Return the (X, Y) coordinate for the center point of the cell that contains the specified text.  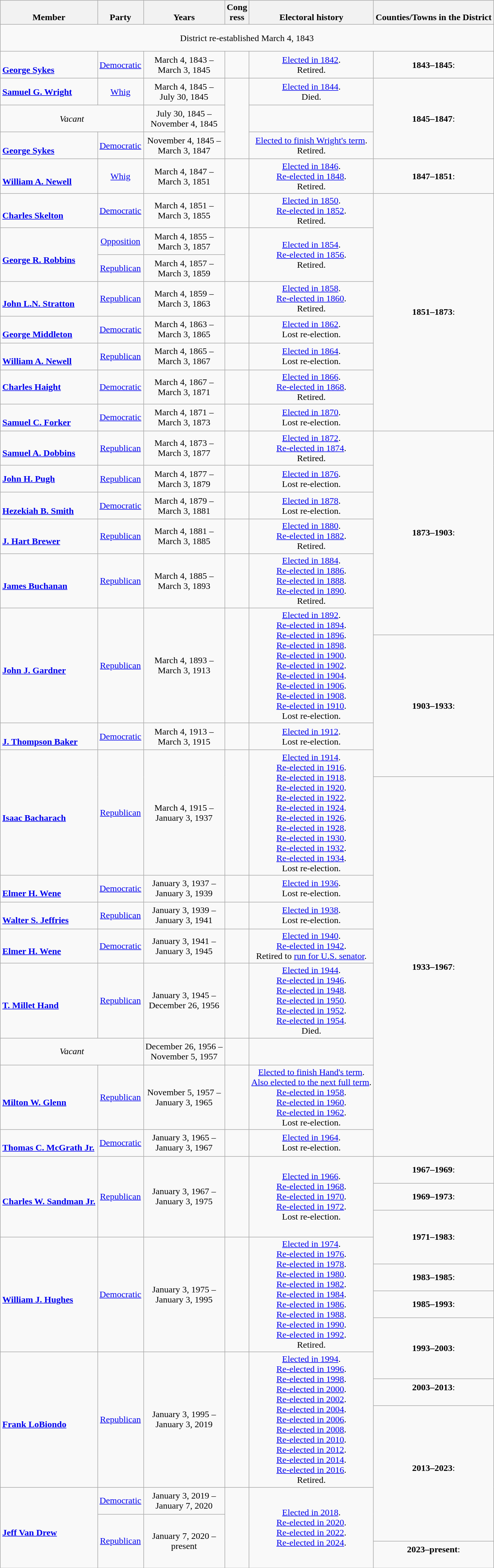
Electoral history (311, 13)
Samuel A. Dobbins (49, 448)
J. Thompson Baker (49, 736)
1967–1969: (434, 1170)
Elected in 1864.Lost re-election. (311, 356)
March 4, 1893 –March 3, 1913 (184, 665)
1847–1851: (434, 176)
January 3, 1939 –January 3, 1941 (184, 915)
Years (184, 13)
John J. Gardner (49, 665)
March 4, 1879 –March 3, 1881 (184, 506)
Elected in 1940.Re-elected in 1942.Retired to run for U.S. senator. (311, 946)
Frank LoBiondo (49, 1420)
Isaac Bacharach (49, 813)
March 4, 1881 –March 3, 1885 (184, 536)
March 4, 1859 –March 3, 1863 (184, 299)
1983–1985: (434, 1277)
Charles Haight (49, 387)
J. Hart Brewer (49, 536)
Elected in 1846.Re-elected in 1848.Retired. (311, 176)
Opposition (120, 241)
1903–1933: (434, 706)
Elected to finish Hand's term.Also elected to the next full term.Re-elected in 1958.Re-elected in 1960.Re-elected in 1962.Lost re-election. (311, 1097)
William J. Hughes (49, 1295)
John L.N. Stratton (49, 299)
Party (120, 13)
Elected in 1936.Lost re-election. (311, 888)
March 4, 1863 –March 3, 1865 (184, 329)
January 3, 1967 –January 3, 1975 (184, 1197)
1845–1847: (434, 119)
Elected to finish Wright's term.Retired. (311, 146)
January 3, 1965 –January 3, 1967 (184, 1143)
Elected in 1964.Lost re-election. (311, 1143)
January 3, 1941 –January 3, 1945 (184, 946)
Charles W. Sandman Jr. (49, 1197)
1985–1993: (434, 1304)
James Buchanan (49, 581)
George Middleton (49, 329)
Elected in 1938.Lost re-election. (311, 915)
March 4, 1845 –July 30, 1845 (184, 92)
1971–1983: (434, 1237)
January 3, 2019 –January 7, 2020 (184, 1501)
Congress (237, 13)
2013–2023: (434, 1474)
July 30, 1845 –November 4, 1845 (184, 119)
Elected in 1854.Re-elected in 1856.Retired. (311, 255)
Elected in 1878.Lost re-election. (311, 506)
March 4, 1851 –March 3, 1855 (184, 211)
March 4, 1865 –March 3, 1867 (184, 356)
January 3, 1945 –December 26, 1956 (184, 1000)
John H. Pugh (49, 479)
Counties/Towns in the District (434, 13)
Elected in 1870.Lost re-election. (311, 417)
Elected in 1912.Lost re-election. (311, 736)
November 4, 1845 –March 3, 1847 (184, 146)
Elected in 1884.Re-elected in 1886.Re-elected in 1888.Re-elected in 1890.Retired. (311, 581)
1993–2003: (434, 1348)
George R. Robbins (49, 255)
Elected in 1842.Retired. (311, 65)
March 4, 1843 –March 3, 1845 (184, 65)
Elected in 1850.Re-elected in 1852.Retired. (311, 211)
Milton W. Glenn (49, 1097)
March 4, 1847 –March 3, 1851 (184, 176)
March 4, 1877 –March 3, 1879 (184, 479)
March 4, 1873 –March 3, 1877 (184, 448)
2023–present: (434, 1555)
T. Millet Hand (49, 1000)
March 4, 1885 –March 3, 1893 (184, 581)
March 4, 1855 –March 3, 1857 (184, 241)
Hezekiah B. Smith (49, 506)
March 4, 1857 –March 3, 1859 (184, 268)
January 3, 1937 –January 3, 1939 (184, 888)
1843–1845: (434, 65)
2003–2013: (434, 1392)
Elected in 1880.Re-elected in 1882.Retired. (311, 536)
Elected in 1858.Re-elected in 1860.Retired. (311, 299)
1933–1967: (434, 966)
Samuel G. Wright (49, 92)
March 4, 1913 –March 3, 1915 (184, 736)
1873–1903: (434, 533)
November 5, 1957 –January 3, 1965 (184, 1097)
January 3, 1995 –January 3, 2019 (184, 1420)
1969–1973: (434, 1197)
Elected in 1866.Re-elected in 1868.Retired. (311, 387)
Elected in 1944.Re-elected in 1946.Re-elected in 1948.Re-elected in 1950.Re-elected in 1952.Re-elected in 1954.Died. (311, 1000)
District re-established March 4, 1843 (247, 38)
Elected in 1876.Lost re-election. (311, 479)
Elected in 1966.Re-elected in 1968.Re-elected in 1970.Re-elected in 1972.Lost re-election. (311, 1197)
December 26, 1956 –November 5, 1957 (184, 1052)
Jeff Van Drew (49, 1528)
Walter S. Jeffries (49, 915)
January 3, 1975 –January 3, 1995 (184, 1295)
Elected in 1862.Lost re-election. (311, 329)
March 4, 1871 –March 3, 1873 (184, 417)
Samuel C. Forker (49, 417)
Thomas C. McGrath Jr. (49, 1143)
Charles Skelton (49, 211)
January 7, 2020 –present (184, 1541)
March 4, 1867 –March 3, 1871 (184, 387)
March 4, 1915 –January 3, 1937 (184, 813)
Elected in 1872.Re-elected in 1874.Retired. (311, 448)
Member (49, 13)
Elected in 2018.Re-elected in 2020.Re-elected in 2022.Re-elected in 2024. (311, 1528)
1851–1873: (434, 312)
Elected in 1844.Died. (311, 92)
